For the text-containing cell, return its midpoint in (x, y) coordinate format. 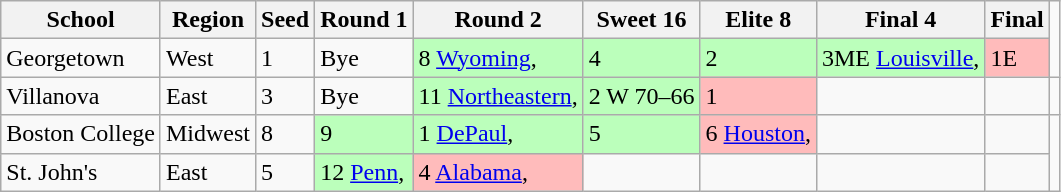
4 (642, 58)
Boston College (81, 134)
4 Alabama, (498, 172)
Georgetown (81, 58)
1E (1017, 58)
1 DePaul, (498, 134)
Sweet 16 (642, 20)
School (81, 20)
Villanova (81, 96)
2 W 70–66 (642, 96)
Final (1017, 20)
8 Wyoming, (498, 58)
West (208, 58)
12 Penn, (364, 172)
3 (286, 96)
Seed (286, 20)
Final 4 (900, 20)
St. John's (81, 172)
6 Houston, (758, 134)
9 (364, 134)
Round 1 (364, 20)
2 (758, 58)
11 Northeastern, (498, 96)
8 (286, 134)
Midwest (208, 134)
Region (208, 20)
Round 2 (498, 20)
3ME Louisville, (900, 58)
Elite 8 (758, 20)
